Search for the cell housing the specified text and yield its (X, Y) center coordinate. 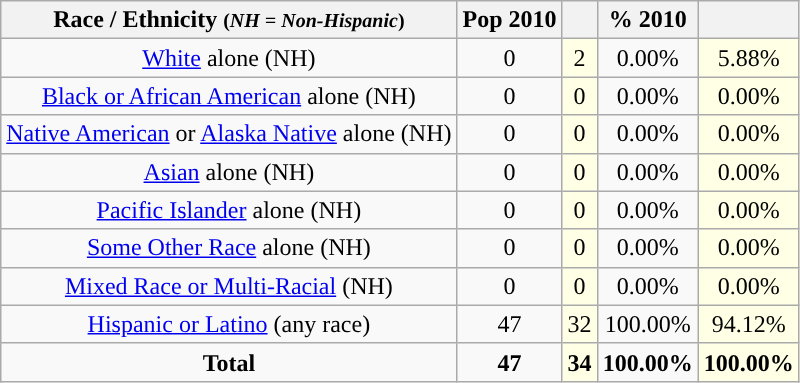
White alone (NH) (229, 58)
Pacific Islander alone (NH) (229, 210)
Black or African American alone (NH) (229, 96)
Race / Ethnicity (NH = Non-Hispanic) (229, 20)
Some Other Race alone (NH) (229, 248)
% 2010 (648, 20)
5.88% (748, 58)
32 (580, 324)
Hispanic or Latino (any race) (229, 324)
34 (580, 362)
Total (229, 362)
Asian alone (NH) (229, 172)
Mixed Race or Multi-Racial (NH) (229, 286)
94.12% (748, 324)
Pop 2010 (510, 20)
Native American or Alaska Native alone (NH) (229, 134)
2 (580, 58)
